Scan for the cell matching the given text and deliver its (X, Y) coordinate at center. 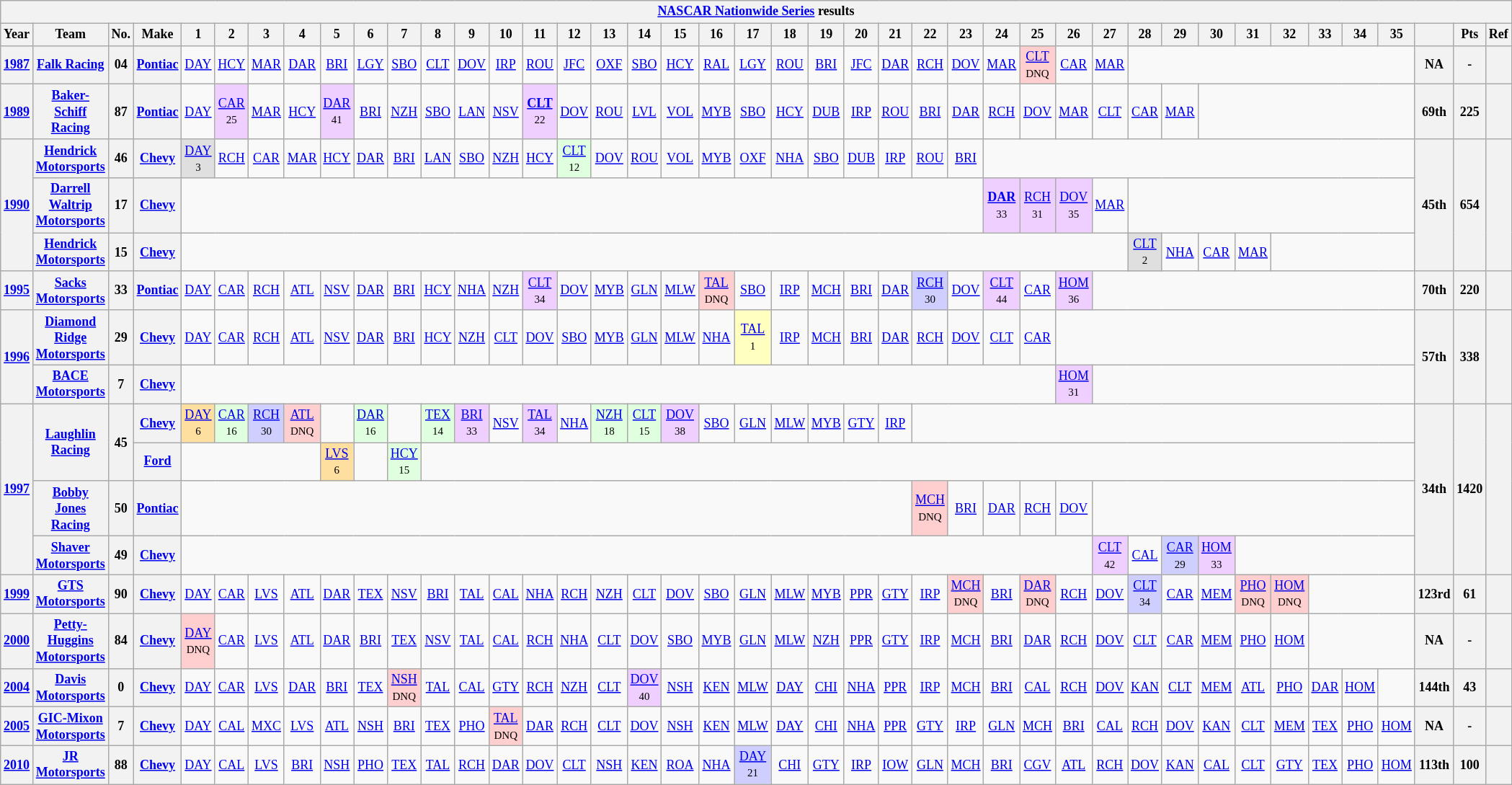
CAR29 (1180, 555)
24 (1002, 35)
No. (121, 35)
88 (121, 765)
Year (17, 35)
34th (1434, 489)
25 (1038, 35)
Bobby Jones Racing (71, 508)
2010 (17, 765)
14 (644, 35)
123rd (1434, 594)
2004 (17, 688)
DAY21 (752, 765)
CLTDNQ (1038, 65)
2000 (17, 641)
CAR25 (232, 112)
9 (472, 35)
12 (574, 35)
113th (1434, 765)
45th (1434, 205)
Petty-Huggins Motorsports (71, 641)
8 (438, 35)
JR Motorsports (71, 765)
1999 (17, 594)
50 (121, 508)
16 (716, 35)
HOM31 (1074, 384)
PHODNQ (1253, 594)
27 (1110, 35)
IOW (895, 765)
DAY6 (198, 423)
BRI33 (472, 423)
LVL (644, 112)
Darrell Waltrip Motorsports (71, 205)
6 (370, 35)
43 (1470, 688)
04 (121, 65)
CLT12 (574, 159)
NASCAR Nationwide Series results (756, 12)
Ref (1499, 35)
RAL (716, 65)
84 (121, 641)
654 (1470, 205)
HOM33 (1217, 555)
GIC-Mixon Motorsports (71, 727)
BACE Motorsports (71, 384)
CLT15 (644, 423)
49 (121, 555)
NSHDNQ (404, 688)
HOMDNQ (1289, 594)
22 (930, 35)
Shaver Motorsports (71, 555)
TAL1 (752, 337)
30 (1217, 35)
Diamond Ridge Motorsports (71, 337)
20 (861, 35)
34 (1361, 35)
Make (157, 35)
ROA (680, 765)
35 (1397, 35)
HOM36 (1074, 291)
69th (1434, 112)
26 (1074, 35)
19 (827, 35)
46 (121, 159)
Baker-Schiff Racing (71, 112)
90 (121, 594)
45 (121, 443)
CLT42 (1110, 555)
225 (1470, 112)
DOV35 (1074, 205)
338 (1470, 357)
1989 (17, 112)
1 (198, 35)
GTS Motorsports (71, 594)
11 (540, 35)
CAR16 (232, 423)
HCY15 (404, 462)
1420 (1470, 489)
2 (232, 35)
87 (121, 112)
TEX14 (438, 423)
Sacks Motorsports (71, 291)
DAYDNQ (198, 641)
Falk Racing (71, 65)
61 (1470, 594)
220 (1470, 291)
1997 (17, 489)
DAR33 (1002, 205)
100 (1470, 765)
TAL34 (540, 423)
ATLDNQ (302, 423)
1990 (17, 205)
28 (1145, 35)
57th (1434, 357)
5 (337, 35)
CLT2 (1145, 252)
DAY3 (198, 159)
Laughlin Racing (71, 443)
Team (71, 35)
0 (121, 688)
DOV40 (644, 688)
32 (1289, 35)
CGV (1038, 765)
10 (506, 35)
70th (1434, 291)
CLT44 (1002, 291)
Davis Motorsports (71, 688)
21 (895, 35)
DAR41 (337, 112)
18 (790, 35)
LVS6 (337, 462)
MXC (267, 727)
13 (609, 35)
Ford (157, 462)
4 (302, 35)
CLT22 (540, 112)
NZH18 (609, 423)
1996 (17, 357)
DOV38 (680, 423)
1995 (17, 291)
1987 (17, 65)
3 (267, 35)
31 (1253, 35)
23 (966, 35)
DARDNQ (1038, 594)
DAR16 (370, 423)
Pts (1470, 35)
2005 (17, 727)
144th (1434, 688)
RCH31 (1038, 205)
